Extract the [X, Y] coordinate from the center of the cell holding the provided text.  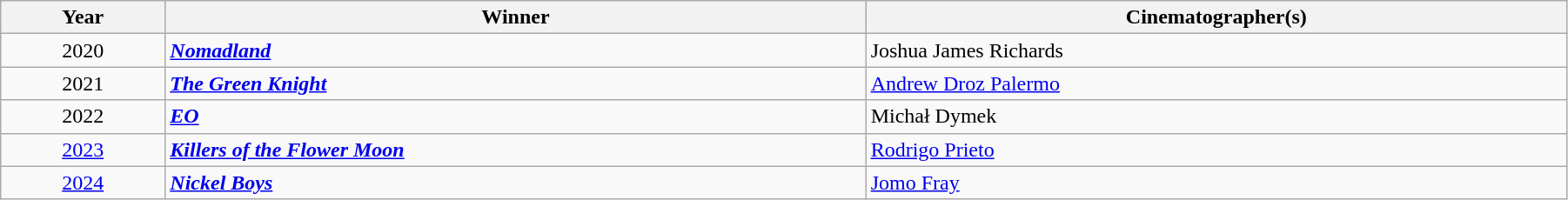
Jomo Fray [1216, 183]
2020 [84, 50]
2023 [84, 150]
2024 [84, 183]
2022 [84, 117]
Cinematographer(s) [1216, 17]
2021 [84, 83]
Nickel Boys [515, 183]
Andrew Droz Palermo [1216, 83]
EO [515, 117]
Rodrigo Prieto [1216, 150]
Joshua James Richards [1216, 50]
Michał Dymek [1216, 117]
Killers of the Flower Moon [515, 150]
Year [84, 17]
The Green Knight [515, 83]
Winner [515, 17]
Nomadland [515, 50]
